Scan for the cell matching the given text and deliver its [X, Y] coordinate at center. 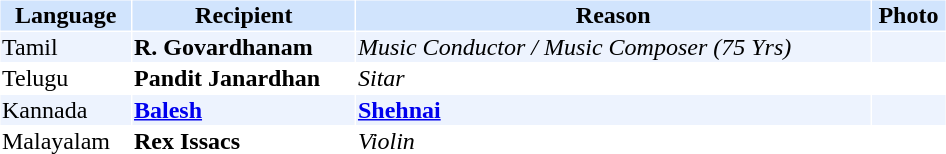
Language [66, 15]
Telugu [66, 79]
Reason [612, 15]
Recipient [244, 15]
Music Conductor / Music Composer (75 Yrs) [612, 47]
Kannada [66, 110]
Tamil [66, 47]
R. Govardhanam [244, 47]
Sitar [612, 79]
Shehnai [612, 110]
Pandit Janardhan [244, 79]
Photo [908, 15]
Balesh [244, 110]
